Pinpoint the cell where the given text exists, returning its (X, Y) midpoint coordinate. 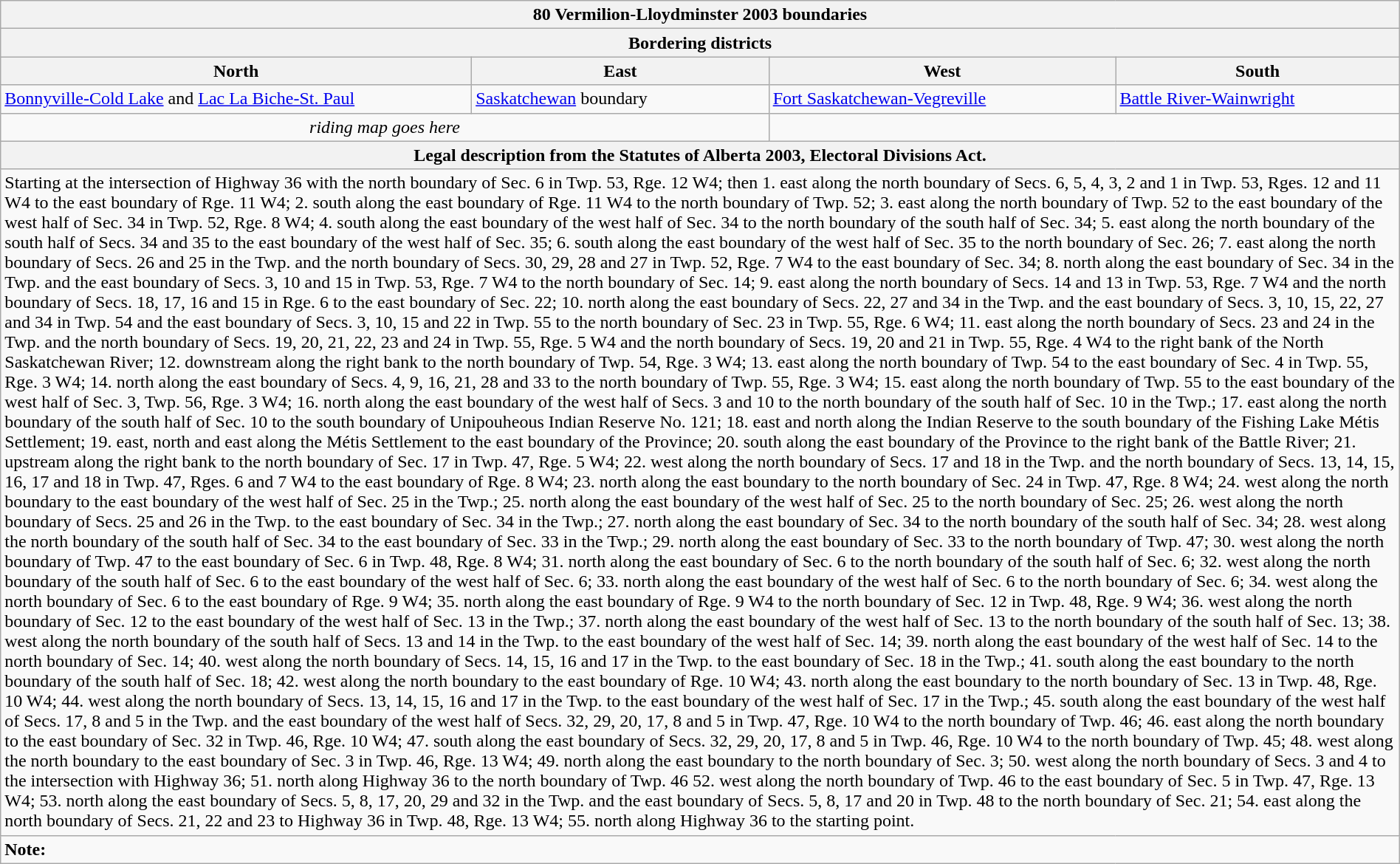
riding map goes here (385, 127)
South (1257, 71)
East (620, 71)
Saskatchewan boundary (620, 99)
Note: (700, 849)
Battle River-Wainwright (1257, 99)
Bordering districts (700, 43)
Legal description from the Statutes of Alberta 2003, Electoral Divisions Act. (700, 155)
North (236, 71)
West (942, 71)
80 Vermilion-Lloydminster 2003 boundaries (700, 15)
Fort Saskatchewan-Vegreville (942, 99)
Bonnyville-Cold Lake and Lac La Biche-St. Paul (236, 99)
